Scan for the cell matching the given text and deliver its [X, Y] coordinate at center. 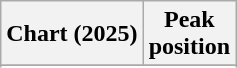
Chart (2025) [72, 34]
Peakposition [189, 34]
